Return the [X, Y] coordinate for the center point of the cell that contains the specified text.  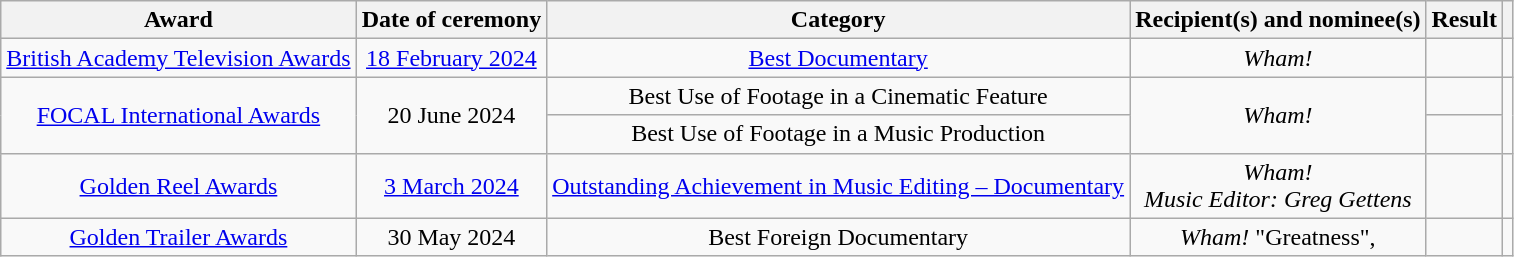
FOCAL International Awards [178, 115]
Best Use of Footage in a Music Production [838, 134]
Best Documentary [838, 58]
Wham!Music Editor: Greg Gettens [1278, 186]
Recipient(s) and nominee(s) [1278, 20]
Golden Trailer Awards [178, 237]
Golden Reel Awards [178, 186]
3 March 2024 [452, 186]
Best Foreign Documentary [838, 237]
20 June 2024 [452, 115]
Date of ceremony [452, 20]
30 May 2024 [452, 237]
Award [178, 20]
Best Use of Footage in a Cinematic Feature [838, 96]
18 February 2024 [452, 58]
Outstanding Achievement in Music Editing – Documentary [838, 186]
British Academy Television Awards [178, 58]
Result [1464, 20]
Category [838, 20]
Wham! "Greatness", [1278, 237]
